Return [x, y] of the center of cell containing provided text 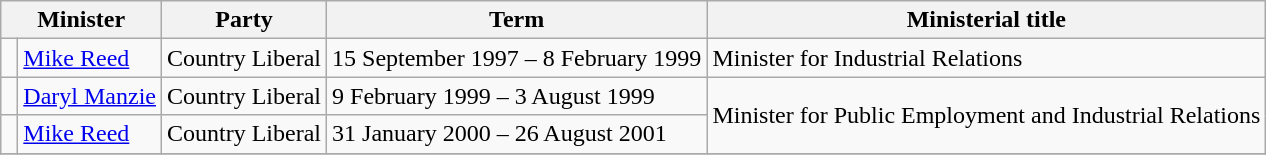
15 September 1997 – 8 February 1999 [517, 58]
Party [244, 20]
Minister for Public Employment and Industrial Relations [986, 115]
9 February 1999 – 3 August 1999 [517, 96]
Daryl Manzie [90, 96]
Minister for Industrial Relations [986, 58]
Minister [82, 20]
31 January 2000 – 26 August 2001 [517, 134]
Ministerial title [986, 20]
Term [517, 20]
